Identify which cell holds the provided text, then report its (x, y) central coordinate. 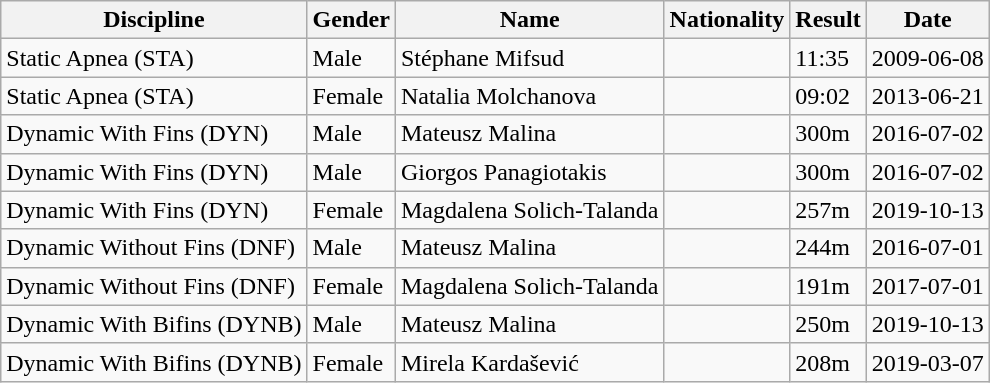
Date (928, 20)
Mirela Kardašević (530, 362)
Discipline (154, 20)
2019-03-07 (928, 362)
2009-06-08 (928, 58)
Stéphane Mifsud (530, 58)
2016-07-01 (928, 248)
09:02 (828, 96)
Giorgos Panagiotakis (530, 172)
2013-06-21 (928, 96)
191m (828, 286)
11:35 (828, 58)
257m (828, 210)
Gender (351, 20)
250m (828, 324)
Nationality (727, 20)
208m (828, 362)
Name (530, 20)
244m (828, 248)
Natalia Molchanova (530, 96)
2017-07-01 (928, 286)
Result (828, 20)
